Search for the cell housing the specified text and yield its [x, y] center coordinate. 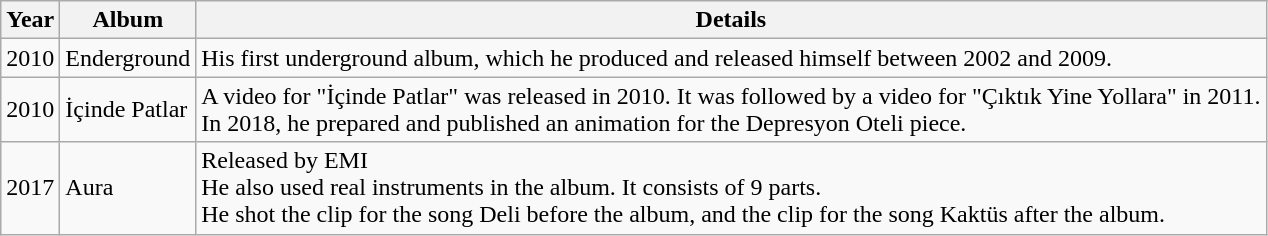
Year [30, 20]
His first underground album, which he produced and released himself between 2002 and 2009. [731, 58]
2017 [30, 188]
Enderground [128, 58]
Aura [128, 188]
Details [731, 20]
İçinde Patlar [128, 110]
Album [128, 20]
